Return the [x, y] coordinate for the center point of the cell that contains the specified text.  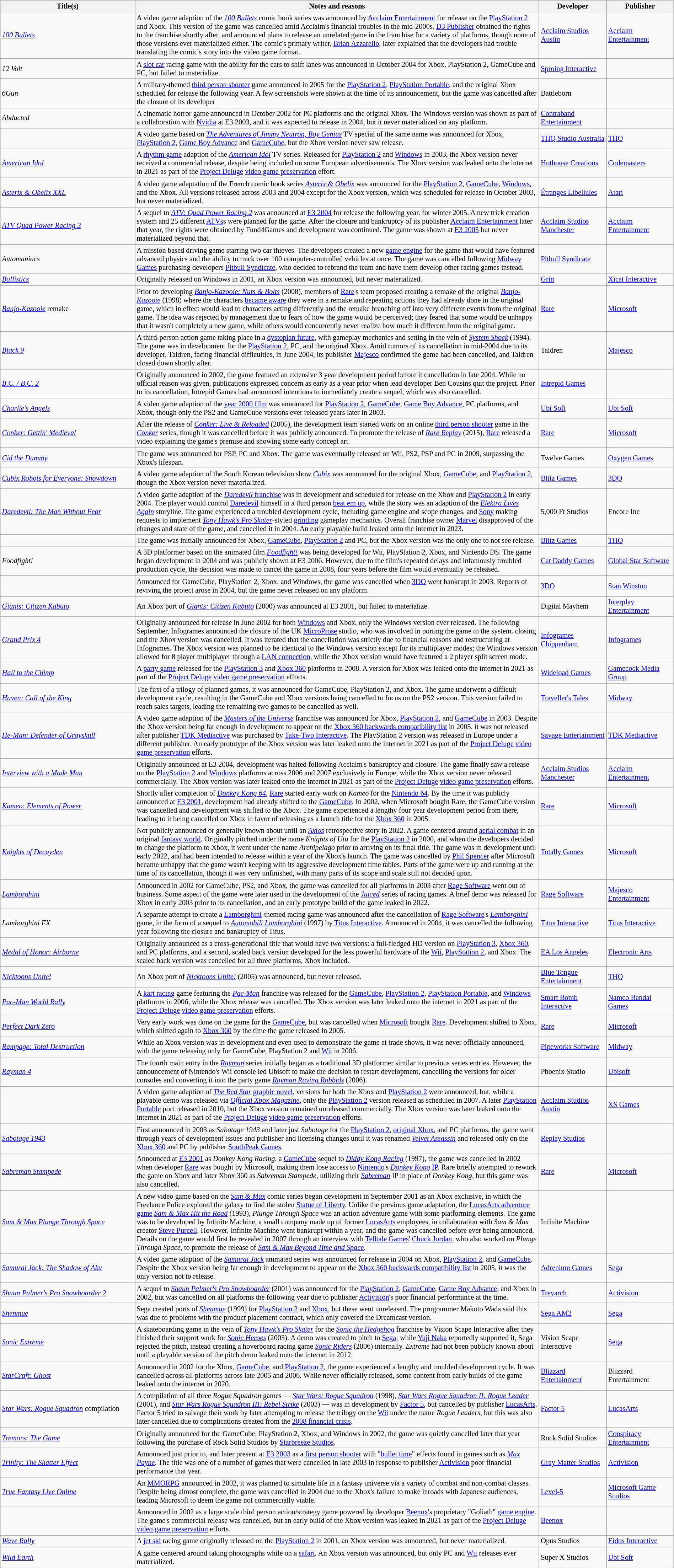
XS Games [640, 1105]
Grin [572, 279]
Étranges Libellules [572, 192]
Title(s) [68, 6]
Daredevil: The Man Without Fear [68, 512]
6Gun [68, 93]
Hail to the Chimp [68, 673]
Replay Studios [572, 1138]
Black 9 [68, 350]
Taldren [572, 350]
Twelve Games [572, 458]
An Xbox port of Giants: Citizen Kabuto (2000) was announced at E3 2001, but failed to materialize. [337, 606]
Adrenium Games [572, 1268]
Developer [572, 6]
Sabotage 1943 [68, 1138]
Oxygen Games [640, 458]
Totally Games [572, 852]
StarCraft: Ghost [68, 1376]
TDK Mediactive [640, 735]
Electronic Arts [640, 952]
Interplay Entertainment [640, 606]
Wave Rally [68, 1541]
EA Los Angeles [572, 952]
Conker: Gettin' Medieval [68, 433]
Infinite Machine [572, 1222]
Rayman 4 [68, 1072]
A game centered around taking photographs while on a safari. An Xbox version was announced, but only PC and Wii releases ever materialized. [337, 1557]
Sproing Interactive [572, 69]
Conspiracy Entertainment [640, 1438]
Lamborghini FX [68, 923]
Sam & Max Plunge Through Space [68, 1222]
Ubisoft [640, 1072]
The game was announced for PSP, PC and Xbox. The game was eventually released on Wii, PS2, PSP and PC in 2009, surpassing the Xbox's lifespan. [337, 458]
Super X Studios [572, 1557]
Kameo: Elements of Power [68, 806]
Global Star Software [640, 561]
Cid the Dummy [68, 458]
B.C. / B.C. 2 [68, 384]
Star Wars: Rogue Squadron compilation [68, 1409]
Gamecock Media Group [640, 673]
Xicat Interactive [640, 279]
Originally released on Windows in 2001, an Xbox version was announced, but never materialized. [337, 279]
Medal of Honor: Airborne [68, 952]
Factor 5 [572, 1409]
Gray Matter Studios [572, 1463]
Banjo-Kazooie remake [68, 309]
He-Man: Defender of Grayskull [68, 735]
Trinity: The Shatter Effect [68, 1463]
Pipeworks Software [572, 1047]
American Idol [68, 163]
Sonic Extreme [68, 1342]
Namco Bandai Games [640, 1002]
Charlie's Angels [68, 408]
The game was initially announced for Xbox, GameCube, PlayStation 2 and PC, but the Xbox version was the only one to not see release. [337, 541]
Majesco Entertainment [640, 894]
Pac-Man World Rally [68, 1002]
Vision Scape Interactive [572, 1342]
Publisher [640, 6]
Level-5 [572, 1492]
Ballistics [68, 279]
Rock Solid Studios [572, 1438]
Opus Studios [572, 1541]
Samurai Jack: The Shadow of Aku [68, 1268]
Majesco [640, 350]
Notes and reasons [337, 6]
Cat Daddy Games [572, 561]
Battleborn [572, 93]
Automaniacs [68, 259]
Asterix & Obelix XXL [68, 192]
Perfect Dark Zero [68, 1026]
Encore Inc [640, 512]
Infogrames Chippenham [572, 639]
ATV Quad Power Racing 3 [68, 226]
Stan Winston [640, 586]
Sega AM2 [572, 1313]
Lamborghini [68, 894]
Rampage: Total Destruction [68, 1047]
Eidos Interactive [640, 1541]
Contraband Entertainment [572, 118]
Haven: Call of the King [68, 698]
Codemasters [640, 163]
Rage Software [572, 894]
Treyarch [572, 1293]
Atari [640, 192]
Foodfight! [68, 561]
Tremors: The Game [68, 1438]
Wild Earth [68, 1557]
Sabreman Stampede [68, 1172]
Intrepid Games [572, 384]
Shenmue [68, 1313]
Infogrames [640, 639]
Cubix Robots for Everyone: Showdown [68, 478]
12 Volt [68, 69]
LucasArts [640, 1409]
Abducted [68, 118]
Hothouse Creations [572, 163]
Phoenix Studio [572, 1072]
Nicktoons Unite! [68, 977]
Traveller's Tales [572, 698]
Giants: Citizen Kabuto [68, 606]
Interview with a Made Man [68, 773]
100 Bullets [68, 35]
Digital Mayhem [572, 606]
5,000 Ft Studios [572, 512]
Savage Entertainment [572, 735]
Pitbull Syndicate [572, 259]
Blue Tongue Entertainment [572, 977]
True Fantasy Live Online [68, 1492]
Microsoft Game Studios [640, 1492]
Grand Prix 4 [68, 639]
Shaun Palmer's Pro Snowboarder 2 [68, 1293]
THQ Studio Australia [572, 139]
Knights of Decayden [68, 852]
Beenox [572, 1521]
An Xbox port of Nicktoons Unite! (2005) was announced, but never released. [337, 977]
Wideload Games [572, 673]
Smart Bomb Interactive [572, 1002]
A jet ski racing game originally released on the PlayStation 2 in 2001, an Xbox version was announced, but never materialized. [337, 1541]
